For the text-containing cell, return its midpoint in [x, y] coordinate format. 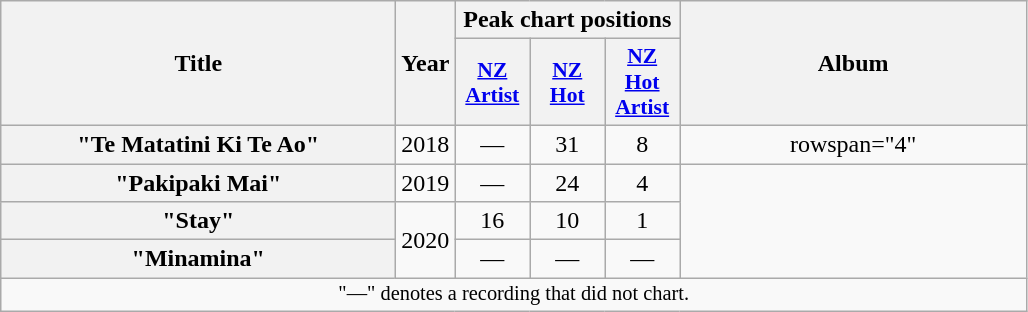
4 [642, 183]
NZHotArtist [642, 82]
2020 [426, 240]
Title [198, 64]
31 [568, 144]
"Stay" [198, 221]
Album [854, 64]
"Minamina" [198, 259]
24 [568, 183]
rowspan="4" [854, 144]
NZArtist [492, 82]
8 [642, 144]
"Te Matatini Ki Te Ao" [198, 144]
2019 [426, 183]
Year [426, 64]
"Pakipaki Mai" [198, 183]
1 [642, 221]
NZHot [568, 82]
2018 [426, 144]
Peak chart positions [568, 20]
"—" denotes a recording that did not chart. [514, 295]
10 [568, 221]
16 [492, 221]
